Return [x, y] of the center of cell containing provided text 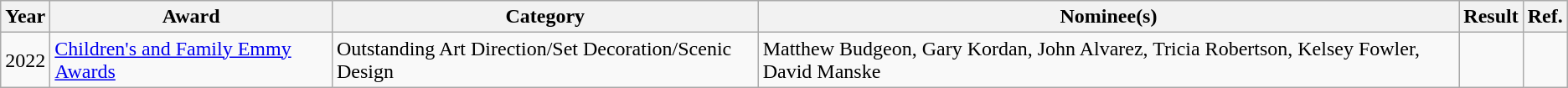
Children's and Family Emmy Awards [191, 60]
2022 [25, 60]
Category [544, 17]
Ref. [1545, 17]
Outstanding Art Direction/Set Decoration/Scenic Design [544, 60]
Nominee(s) [1109, 17]
Result [1491, 17]
Year [25, 17]
Matthew Budgeon, Gary Kordan, John Alvarez, Tricia Robertson, Kelsey Fowler, David Manske [1109, 60]
Award [191, 17]
